Provide the (x, y) coordinate of the cell's center where the given text is located.  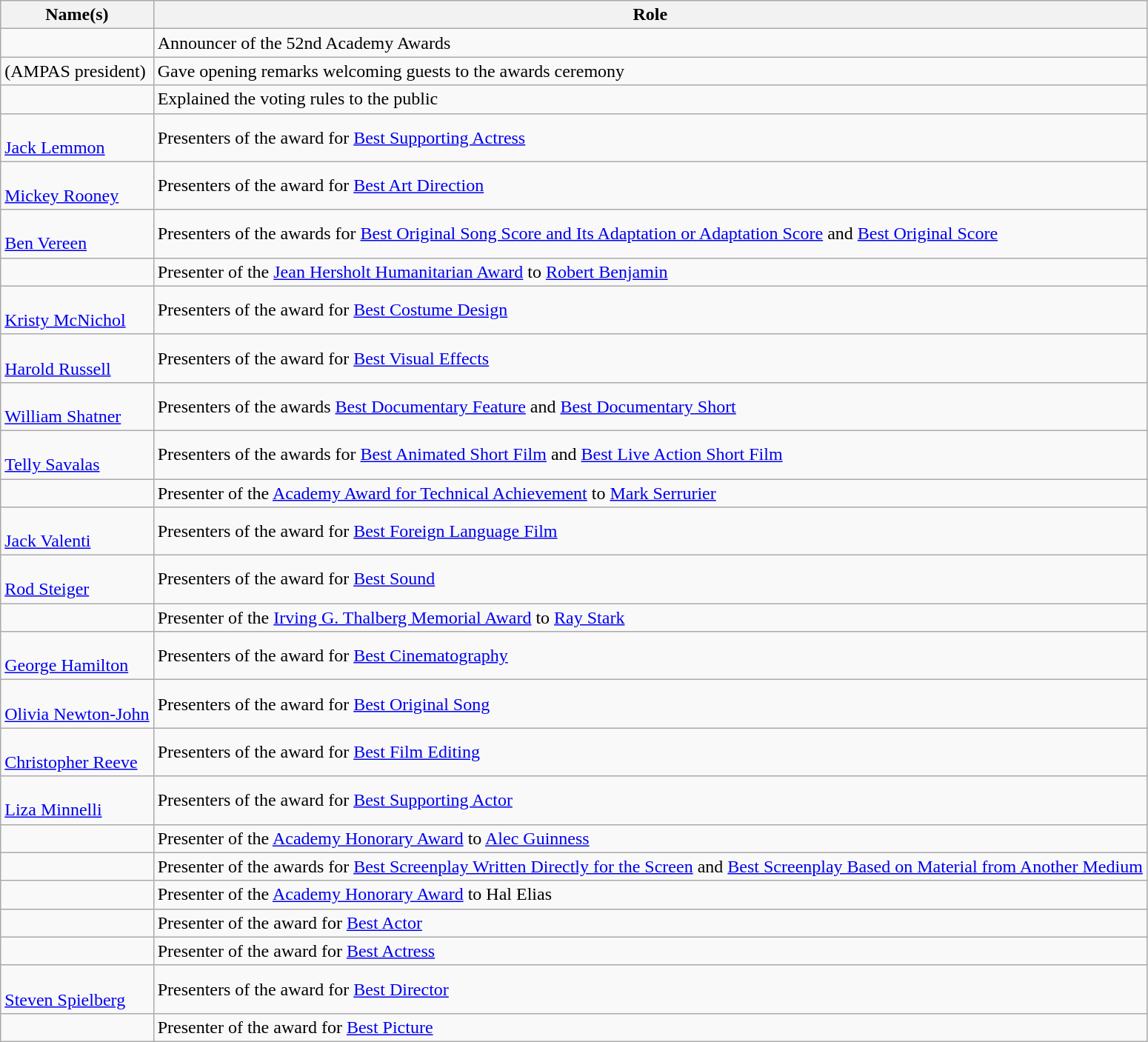
Explained the voting rules to the public (650, 99)
Presenters of the award for Best Supporting Actress (650, 138)
Olivia Newton-John (77, 704)
George Hamilton (77, 656)
Ben Vereen (77, 234)
Steven Spielberg (77, 989)
Presenters of the award for Best Sound (650, 579)
Jack Lemmon (77, 138)
Presenter of the Academy Honorary Award to Alec Guinness (650, 838)
William Shatner (77, 406)
Name(s) (77, 15)
Liza Minnelli (77, 800)
Kristy McNichol (77, 310)
(AMPAS president) (77, 71)
Presenter of the award for Best Actor (650, 923)
Presenter of the Jean Hersholt Humanitarian Award to Robert Benjamin (650, 272)
Harold Russell (77, 358)
Announcer of the 52nd Academy Awards (650, 43)
Presenter of the awards for Best Screenplay Written Directly for the Screen and Best Screenplay Based on Material from Another Medium (650, 866)
Telly Savalas (77, 455)
Presenters of the award for Best Supporting Actor (650, 800)
Presenters of the award for Best Costume Design (650, 310)
Presenter of the award for Best Picture (650, 1027)
Presenters of the award for Best Director (650, 989)
Rod Steiger (77, 579)
Presenters of the award for Best Film Editing (650, 752)
Presenters of the award for Best Original Song (650, 704)
Presenter of the Academy Honorary Award to Hal Elias (650, 895)
Presenters of the awards for Best Original Song Score and Its Adaptation or Adaptation Score and Best Original Score (650, 234)
Presenter of the Irving G. Thalberg Memorial Award to Ray Stark (650, 618)
Presenters of the award for Best Foreign Language Film (650, 532)
Presenters of the award for Best Art Direction (650, 185)
Mickey Rooney (77, 185)
Presenters of the award for Best Cinematography (650, 656)
Jack Valenti (77, 532)
Gave opening remarks welcoming guests to the awards ceremony (650, 71)
Role (650, 15)
Presenters of the awards Best Documentary Feature and Best Documentary Short (650, 406)
Presenters of the awards for Best Animated Short Film and Best Live Action Short Film (650, 455)
Presenter of the Academy Award for Technical Achievement to Mark Serrurier (650, 492)
Presenters of the award for Best Visual Effects (650, 358)
Presenter of the award for Best Actress (650, 951)
Christopher Reeve (77, 752)
